Search for the cell housing the specified text and yield its (X, Y) center coordinate. 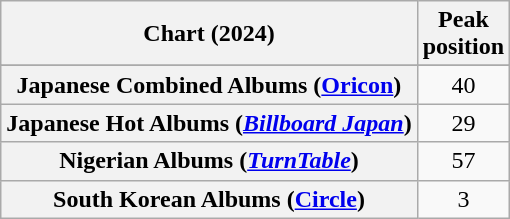
Japanese Hot Albums (Billboard Japan) (209, 123)
57 (463, 161)
South Korean Albums (Circle) (209, 199)
Japanese Combined Albums (Oricon) (209, 85)
40 (463, 85)
3 (463, 199)
Peakposition (463, 34)
Chart (2024) (209, 34)
Nigerian Albums (TurnTable) (209, 161)
29 (463, 123)
